From the cell containing the given text, extract its center point as [X, Y] coordinate. 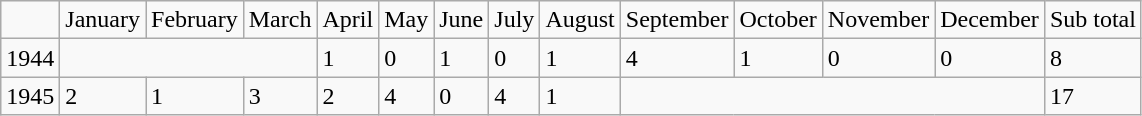
June [462, 20]
February [195, 20]
3 [280, 96]
July [514, 20]
1945 [30, 96]
8 [1092, 58]
December [990, 20]
October [778, 20]
1944 [30, 58]
January [103, 20]
September [677, 20]
17 [1092, 96]
Sub total [1092, 20]
November [878, 20]
April [348, 20]
March [280, 20]
May [406, 20]
August [580, 20]
